Output the (x, y) coordinate of the center of the cell containing the given text.  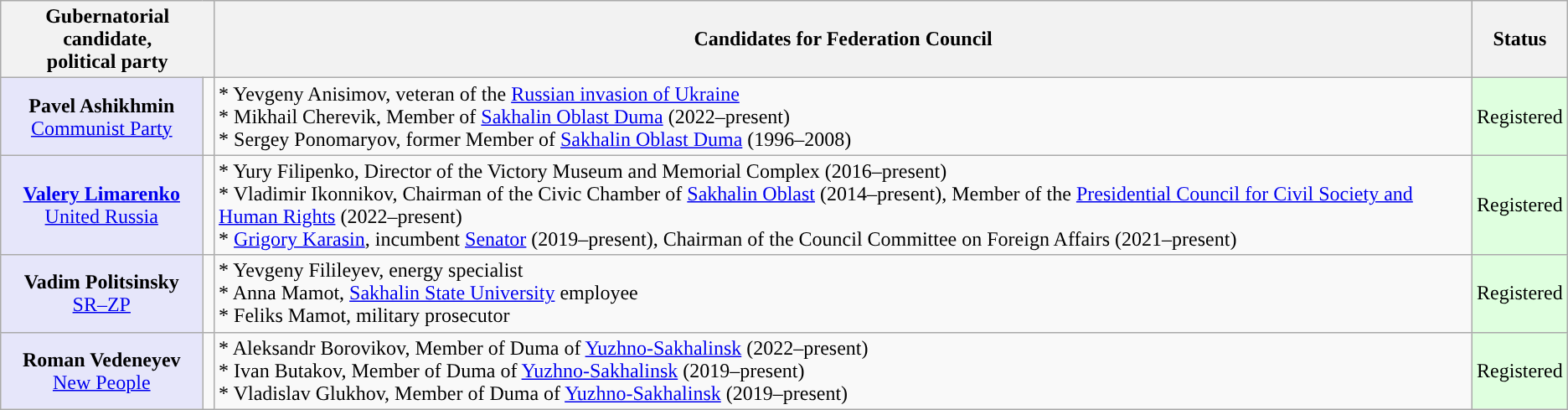
* Yevgeny Filileyev, energy specialist* Anna Mamot, Sakhalin State University employee* Feliks Mamot, military prosecutor (843, 293)
Roman VedeneyevNew People (102, 371)
Candidates for Federation Council (843, 39)
Vadim PolitsinskySR–ZP (102, 293)
Pavel AshikhminCommunist Party (102, 117)
Gubernatorial candidate,political party (107, 39)
Valery LimarenkoUnited Russia (102, 205)
Status (1520, 39)
